Find where the given text appears and provide that cell's center as (x, y) coordinate. 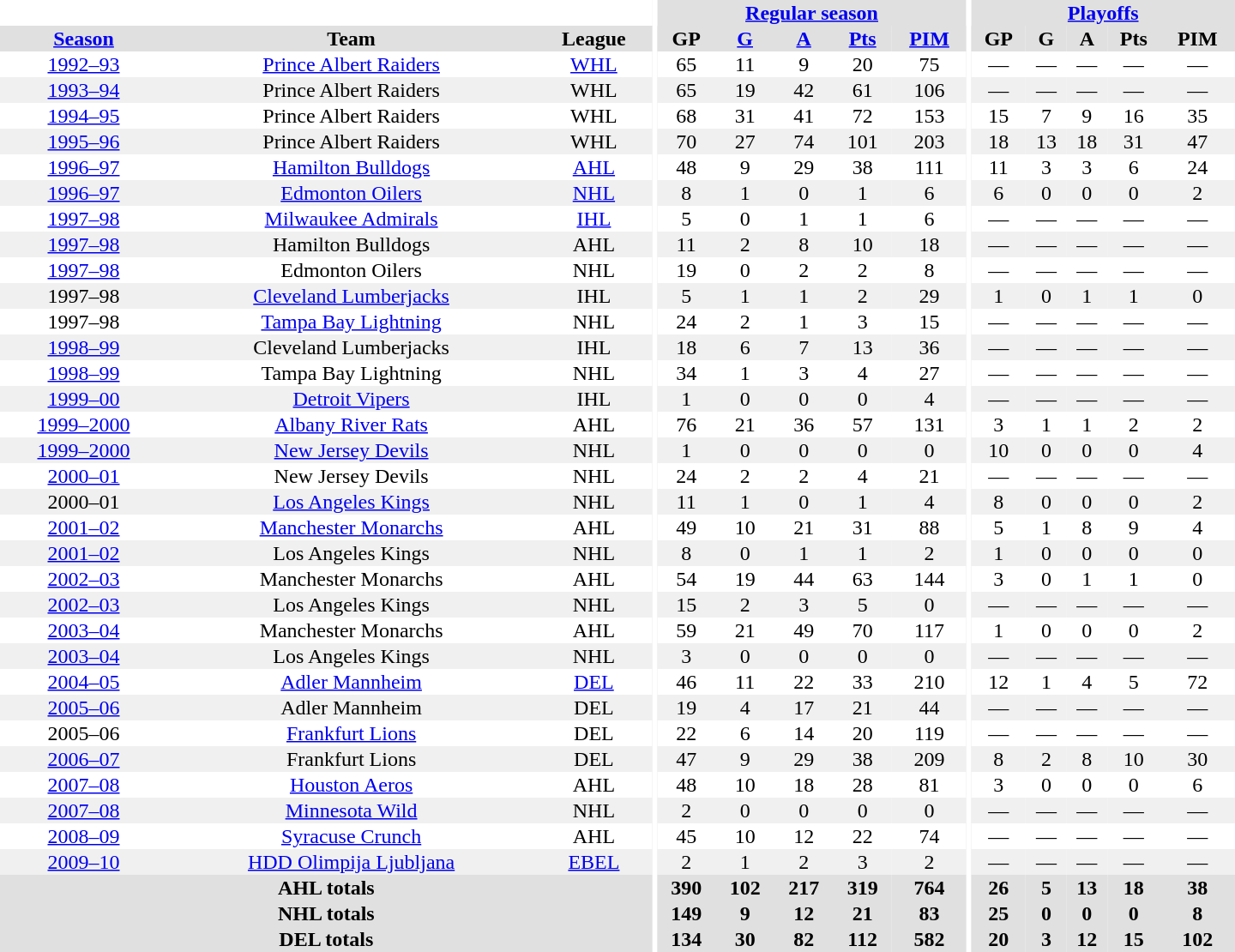
582 (930, 939)
28 (863, 785)
54 (686, 579)
2004–05 (84, 682)
63 (863, 579)
Team (352, 39)
17 (804, 708)
26 (998, 888)
EBEL (593, 862)
Playoffs (1103, 13)
35 (1197, 116)
46 (686, 682)
Syracuse Crunch (352, 836)
1995–96 (84, 142)
59 (686, 630)
42 (804, 90)
217 (804, 888)
76 (686, 425)
NHL totals (326, 913)
2009–10 (84, 862)
149 (686, 913)
131 (930, 425)
144 (930, 579)
Detroit Vipers (352, 399)
111 (930, 167)
57 (863, 425)
82 (804, 939)
764 (930, 888)
AHL totals (326, 888)
119 (930, 733)
HDD Olimpija Ljubljana (352, 862)
2008–09 (84, 836)
45 (686, 836)
Season (84, 39)
Houston Aeros (352, 785)
134 (686, 939)
33 (863, 682)
League (593, 39)
210 (930, 682)
1992–93 (84, 64)
1994–95 (84, 116)
Albany River Rats (352, 425)
16 (1134, 116)
DEL totals (326, 939)
Minnesota Wild (352, 810)
Regular season (811, 13)
209 (930, 759)
83 (930, 913)
390 (686, 888)
2006–07 (84, 759)
41 (804, 116)
112 (863, 939)
75 (930, 64)
Milwaukee Admirals (352, 219)
34 (686, 373)
153 (930, 116)
61 (863, 90)
68 (686, 116)
106 (930, 90)
101 (863, 142)
1999–00 (84, 399)
25 (998, 913)
203 (930, 142)
1993–94 (84, 90)
14 (804, 733)
81 (930, 785)
117 (930, 630)
319 (863, 888)
88 (930, 527)
